Search for the cell housing the specified text and yield its (x, y) center coordinate. 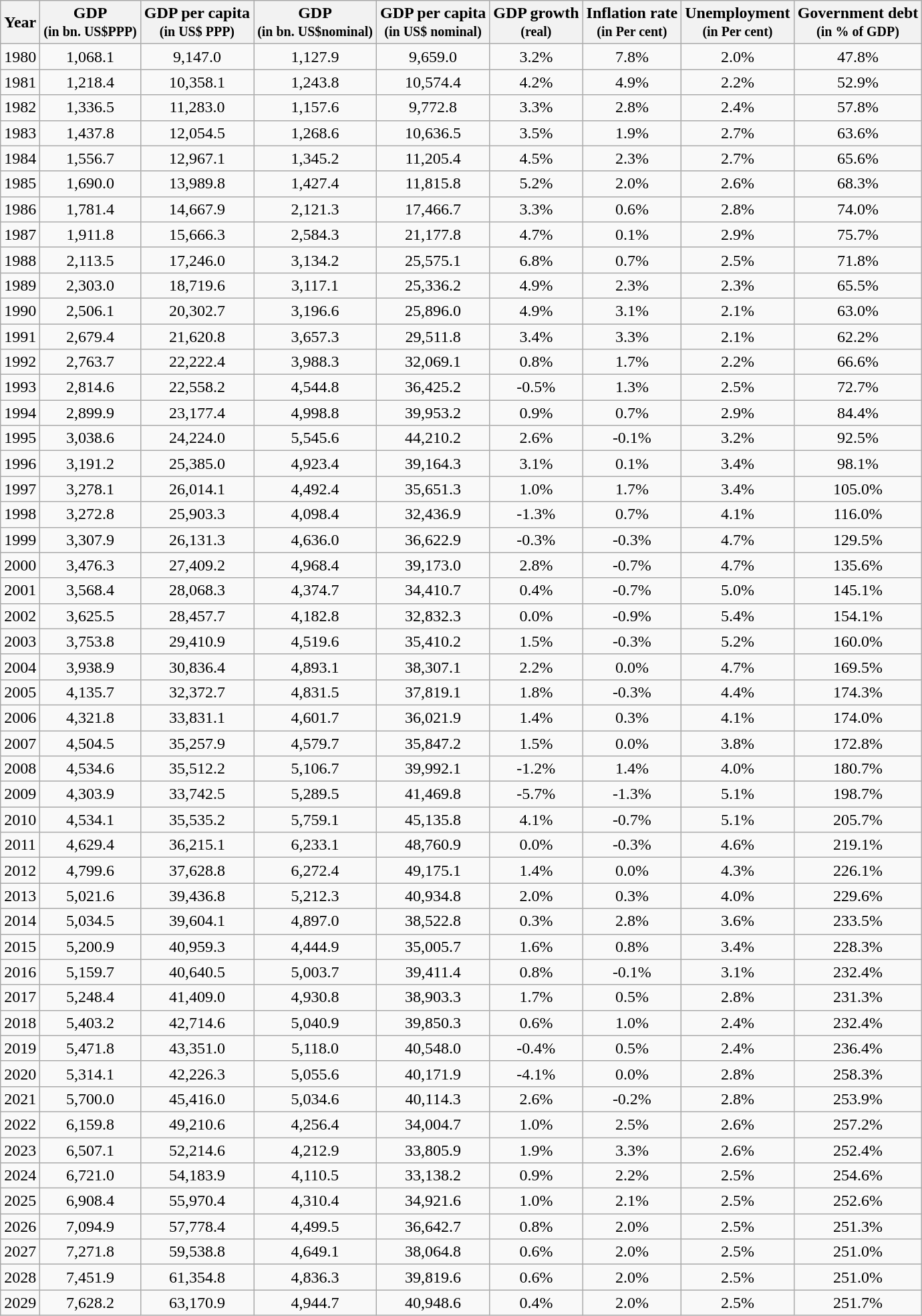
13,989.8 (196, 184)
2000 (20, 565)
Government debt(in % of GDP) (858, 23)
49,210.6 (196, 1124)
4,212.9 (315, 1150)
3,753.8 (90, 641)
1,068.1 (90, 57)
11,283.0 (196, 108)
9,772.8 (433, 108)
39,819.6 (433, 1277)
37,628.8 (196, 870)
42,226.3 (196, 1074)
5,248.4 (90, 997)
3.8% (738, 744)
40,948.6 (433, 1303)
172.8% (858, 744)
1985 (20, 184)
34,004.7 (433, 1124)
4,504.5 (90, 744)
160.0% (858, 641)
3,307.9 (90, 540)
4,182.8 (315, 616)
35,410.2 (433, 641)
4,321.8 (90, 717)
5,003.7 (315, 972)
23,177.4 (196, 413)
26,014.1 (196, 489)
205.7% (858, 820)
98.1% (858, 464)
40,114.3 (433, 1099)
22,558.2 (196, 387)
2019 (20, 1048)
57,778.4 (196, 1226)
44,210.2 (433, 438)
27,409.2 (196, 565)
34,921.6 (433, 1201)
7,451.9 (90, 1277)
-0.9% (632, 616)
35,847.2 (433, 744)
33,138.2 (433, 1176)
1.3% (632, 387)
5,700.0 (90, 1099)
25,896.0 (433, 311)
39,411.4 (433, 972)
2027 (20, 1252)
32,372.7 (196, 692)
5.4% (738, 616)
4,836.3 (315, 1277)
4,492.4 (315, 489)
4,998.8 (315, 413)
2010 (20, 820)
3.5% (536, 133)
40,959.3 (196, 947)
4,499.5 (315, 1226)
2025 (20, 1201)
38,903.3 (433, 997)
32,069.1 (433, 362)
5,545.6 (315, 438)
3,988.3 (315, 362)
28,068.3 (196, 591)
4,544.8 (315, 387)
1986 (20, 209)
41,469.8 (433, 794)
39,850.3 (433, 1023)
2004 (20, 667)
2014 (20, 921)
68.3% (858, 184)
6,272.4 (315, 870)
17,246.0 (196, 260)
4,303.9 (90, 794)
2017 (20, 997)
2008 (20, 769)
229.6% (858, 896)
1,556.7 (90, 158)
1980 (20, 57)
4,893.1 (315, 667)
63.6% (858, 133)
2006 (20, 717)
5,106.7 (315, 769)
GDP(in bn. US$nominal) (315, 23)
65.5% (858, 285)
2018 (20, 1023)
36,622.9 (433, 540)
1992 (20, 362)
-5.7% (536, 794)
135.6% (858, 565)
2001 (20, 591)
2029 (20, 1303)
1991 (20, 336)
9,659.0 (433, 57)
116.0% (858, 514)
15,666.3 (196, 234)
57.8% (858, 108)
254.6% (858, 1176)
72.7% (858, 387)
7,271.8 (90, 1252)
62.2% (858, 336)
49,175.1 (433, 870)
4,629.4 (90, 845)
30,836.4 (196, 667)
3,938.9 (90, 667)
10,636.5 (433, 133)
1,218.4 (90, 82)
42,714.6 (196, 1023)
25,385.0 (196, 464)
36,425.2 (433, 387)
228.3% (858, 947)
71.8% (858, 260)
26,131.3 (196, 540)
4.2% (536, 82)
105.0% (858, 489)
3,278.1 (90, 489)
5,759.1 (315, 820)
52.9% (858, 82)
35,005.7 (433, 947)
4.5% (536, 158)
59,538.8 (196, 1252)
4.3% (738, 870)
39,173.0 (433, 565)
11,815.8 (433, 184)
65.6% (858, 158)
2020 (20, 1074)
2026 (20, 1226)
7,094.9 (90, 1226)
2012 (20, 870)
1,336.5 (90, 108)
2,303.0 (90, 285)
39,604.1 (196, 921)
47.8% (858, 57)
2,584.3 (315, 234)
43,351.0 (196, 1048)
36,021.9 (433, 717)
219.1% (858, 845)
39,436.8 (196, 896)
257.2% (858, 1124)
75.7% (858, 234)
-0.5% (536, 387)
252.4% (858, 1150)
35,512.2 (196, 769)
253.9% (858, 1099)
1989 (20, 285)
5,403.2 (90, 1023)
5,212.3 (315, 896)
1,437.8 (90, 133)
5,055.6 (315, 1074)
251.3% (858, 1226)
GDP per capita(in US$ PPP) (196, 23)
2011 (20, 845)
1,690.0 (90, 184)
5,314.1 (90, 1074)
39,992.1 (433, 769)
35,651.3 (433, 489)
1983 (20, 133)
-4.1% (536, 1074)
17,466.7 (433, 209)
29,511.8 (433, 336)
32,832.3 (433, 616)
28,457.7 (196, 616)
4,098.4 (315, 514)
21,177.8 (433, 234)
5,289.5 (315, 794)
174.0% (858, 717)
1,268.6 (315, 133)
10,358.1 (196, 82)
Year (20, 23)
3,117.1 (315, 285)
3,272.8 (90, 514)
1981 (20, 82)
1.6% (536, 947)
2003 (20, 641)
33,805.9 (433, 1150)
21,620.8 (196, 336)
37,819.1 (433, 692)
5.0% (738, 591)
4,579.7 (315, 744)
252.6% (858, 1201)
2,113.5 (90, 260)
2022 (20, 1124)
5,034.6 (315, 1099)
145.1% (858, 591)
38,064.8 (433, 1252)
154.1% (858, 616)
2,506.1 (90, 311)
3,625.5 (90, 616)
39,164.3 (433, 464)
169.5% (858, 667)
14,667.9 (196, 209)
1987 (20, 234)
40,548.0 (433, 1048)
4,923.4 (315, 464)
2028 (20, 1277)
18,719.6 (196, 285)
3,657.3 (315, 336)
258.3% (858, 1074)
66.6% (858, 362)
4,799.6 (90, 870)
Unemployment(in Per cent) (738, 23)
251.7% (858, 1303)
231.3% (858, 997)
7,628.2 (90, 1303)
3,191.2 (90, 464)
198.7% (858, 794)
3,038.6 (90, 438)
2023 (20, 1150)
4,374.7 (315, 591)
4,968.4 (315, 565)
1,781.4 (90, 209)
174.3% (858, 692)
38,522.8 (433, 921)
4,444.9 (315, 947)
-0.2% (632, 1099)
1994 (20, 413)
4,534.1 (90, 820)
1993 (20, 387)
129.5% (858, 540)
20,302.7 (196, 311)
6,233.1 (315, 845)
1998 (20, 514)
5,200.9 (90, 947)
11,205.4 (433, 158)
12,054.5 (196, 133)
GDP growth(real) (536, 23)
45,416.0 (196, 1099)
236.4% (858, 1048)
9,147.0 (196, 57)
33,742.5 (196, 794)
2002 (20, 616)
40,640.5 (196, 972)
5,021.6 (90, 896)
Inflation rate(in Per cent) (632, 23)
1997 (20, 489)
233.5% (858, 921)
48,760.9 (433, 845)
4,930.8 (315, 997)
40,171.9 (433, 1074)
2007 (20, 744)
4,649.1 (315, 1252)
25,575.1 (433, 260)
74.0% (858, 209)
1999 (20, 540)
1,427.4 (315, 184)
2015 (20, 947)
35,535.2 (196, 820)
4,636.0 (315, 540)
3,134.2 (315, 260)
63,170.9 (196, 1303)
3.6% (738, 921)
4.4% (738, 692)
1996 (20, 464)
4,135.7 (90, 692)
25,336.2 (433, 285)
36,215.1 (196, 845)
2,814.6 (90, 387)
4,831.5 (315, 692)
39,953.2 (433, 413)
1990 (20, 311)
2,899.9 (90, 413)
2024 (20, 1176)
6.8% (536, 260)
2021 (20, 1099)
32,436.9 (433, 514)
1,127.9 (315, 57)
2013 (20, 896)
33,831.1 (196, 717)
4,256.4 (315, 1124)
GDP(in bn. US$PPP) (90, 23)
3,568.4 (90, 591)
4,519.6 (315, 641)
-1.2% (536, 769)
6,507.1 (90, 1150)
1995 (20, 438)
63.0% (858, 311)
4.6% (738, 845)
1,243.8 (315, 82)
84.4% (858, 413)
2,679.4 (90, 336)
4,534.6 (90, 769)
4,601.7 (315, 717)
41,409.0 (196, 997)
1,345.2 (315, 158)
-0.4% (536, 1048)
1984 (20, 158)
5,159.7 (90, 972)
2,763.7 (90, 362)
1982 (20, 108)
6,721.0 (90, 1176)
40,934.8 (433, 896)
1.8% (536, 692)
52,214.6 (196, 1150)
24,224.0 (196, 438)
10,574.4 (433, 82)
5,034.5 (90, 921)
61,354.8 (196, 1277)
29,410.9 (196, 641)
1,911.8 (90, 234)
36,642.7 (433, 1226)
4,897.0 (315, 921)
2005 (20, 692)
12,967.1 (196, 158)
1988 (20, 260)
38,307.1 (433, 667)
25,903.3 (196, 514)
5,118.0 (315, 1048)
226.1% (858, 870)
5,040.9 (315, 1023)
6,159.8 (90, 1124)
4,310.4 (315, 1201)
2,121.3 (315, 209)
4,944.7 (315, 1303)
5,471.8 (90, 1048)
2016 (20, 972)
3,476.3 (90, 565)
1,157.6 (315, 108)
GDP per capita(in US$ nominal) (433, 23)
55,970.4 (196, 1201)
54,183.9 (196, 1176)
6,908.4 (90, 1201)
180.7% (858, 769)
45,135.8 (433, 820)
35,257.9 (196, 744)
34,410.7 (433, 591)
4,110.5 (315, 1176)
7.8% (632, 57)
22,222.4 (196, 362)
92.5% (858, 438)
2009 (20, 794)
3,196.6 (315, 311)
